Search for the cell housing the specified text and yield its (x, y) center coordinate. 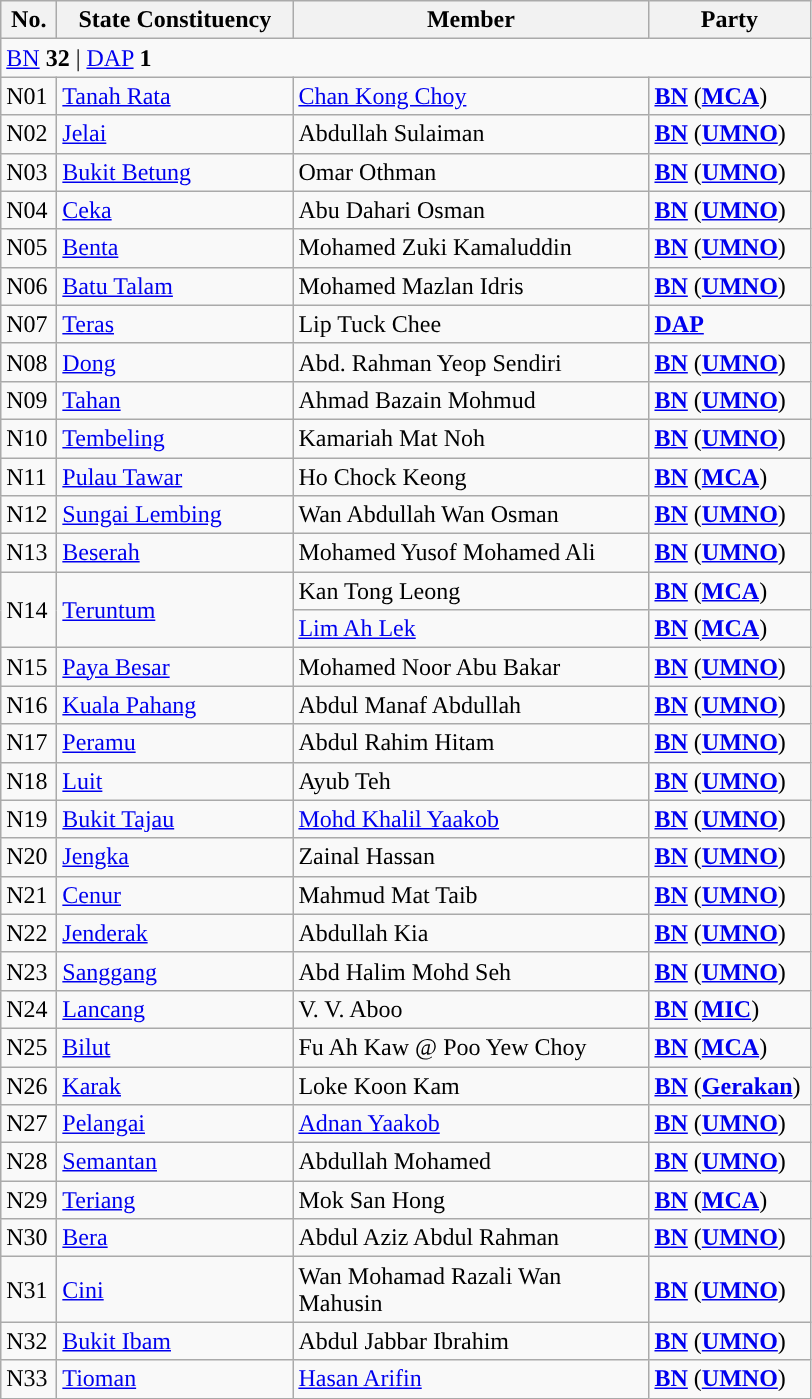
Abdullah Sulaiman (471, 134)
N15 (29, 667)
Zainal Hassan (471, 857)
Wan Mohamad Razali Wan Mahusin (471, 1290)
No. (29, 20)
N04 (29, 210)
Abd Halim Mohd Seh (471, 971)
Cini (175, 1290)
N29 (29, 1200)
Abdullah Kia (471, 933)
Abdullah Mohamed (471, 1162)
Ho Chock Keong (471, 477)
Bukit Betung (175, 172)
N17 (29, 743)
Sanggang (175, 971)
Tahan (175, 400)
N20 (29, 857)
Semantan (175, 1162)
Fu Ah Kaw @ Poo Yew Choy (471, 1047)
Lip Tuck Chee (471, 324)
Kuala Pahang (175, 705)
Pulau Tawar (175, 477)
N26 (29, 1085)
Omar Othman (471, 172)
N23 (29, 971)
Cenur (175, 895)
N27 (29, 1124)
Karak (175, 1085)
Abdul Manaf Abdullah (471, 705)
N09 (29, 400)
Kan Tong Leong (471, 591)
Jenderak (175, 933)
BN (Gerakan) (730, 1085)
Dong (175, 362)
Bukit Ibam (175, 1341)
Hasan Arifin (471, 1379)
N01 (29, 96)
N28 (29, 1162)
BN 32 | DAP 1 (406, 58)
Tanah Rata (175, 96)
Teras (175, 324)
Lancang (175, 1009)
N14 (29, 610)
Mohamed Zuki Kamaluddin (471, 248)
Lim Ah Lek (471, 629)
N06 (29, 286)
N30 (29, 1238)
Member (471, 20)
N02 (29, 134)
Teruntum (175, 610)
Mohamed Mazlan Idris (471, 286)
V. V. Aboo (471, 1009)
Bera (175, 1238)
Luit (175, 781)
Ahmad Bazain Mohmud (471, 400)
BN (MIC) (730, 1009)
Abdul Aziz Abdul Rahman (471, 1238)
Wan Abdullah Wan Osman (471, 515)
Abdul Rahim Hitam (471, 743)
N31 (29, 1290)
N19 (29, 819)
N05 (29, 248)
Party (730, 20)
State Constituency (175, 20)
Tembeling (175, 438)
Abdul Jabbar Ibrahim (471, 1341)
N33 (29, 1379)
N11 (29, 477)
N24 (29, 1009)
Jelai (175, 134)
Paya Besar (175, 667)
N25 (29, 1047)
Mohamed Yusof Mohamed Ali (471, 553)
Tioman (175, 1379)
N18 (29, 781)
N13 (29, 553)
N16 (29, 705)
Ayub Teh (471, 781)
Mohamed Noor Abu Bakar (471, 667)
Loke Koon Kam (471, 1085)
Mohd Khalil Yaakob (471, 819)
Abu Dahari Osman (471, 210)
Mahmud Mat Taib (471, 895)
Pelangai (175, 1124)
Abd. Rahman Yeop Sendiri (471, 362)
N10 (29, 438)
Teriang (175, 1200)
Beserah (175, 553)
Ceka (175, 210)
Batu Talam (175, 286)
Bukit Tajau (175, 819)
Mok San Hong (471, 1200)
Jengka (175, 857)
N22 (29, 933)
Chan Kong Choy (471, 96)
N07 (29, 324)
N12 (29, 515)
DAP (730, 324)
Benta (175, 248)
Kamariah Mat Noh (471, 438)
Peramu (175, 743)
N08 (29, 362)
Bilut (175, 1047)
Adnan Yaakob (471, 1124)
N21 (29, 895)
N03 (29, 172)
N32 (29, 1341)
Sungai Lembing (175, 515)
